Locate the cell with the specified text and output its (X, Y) center coordinate. 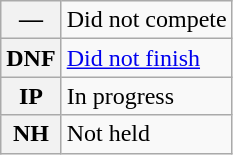
Did not finish (146, 58)
DNF (31, 58)
NH (31, 134)
In progress (146, 96)
— (31, 20)
IP (31, 96)
Did not compete (146, 20)
Not held (146, 134)
